Return [X, Y] of the center of cell containing provided text 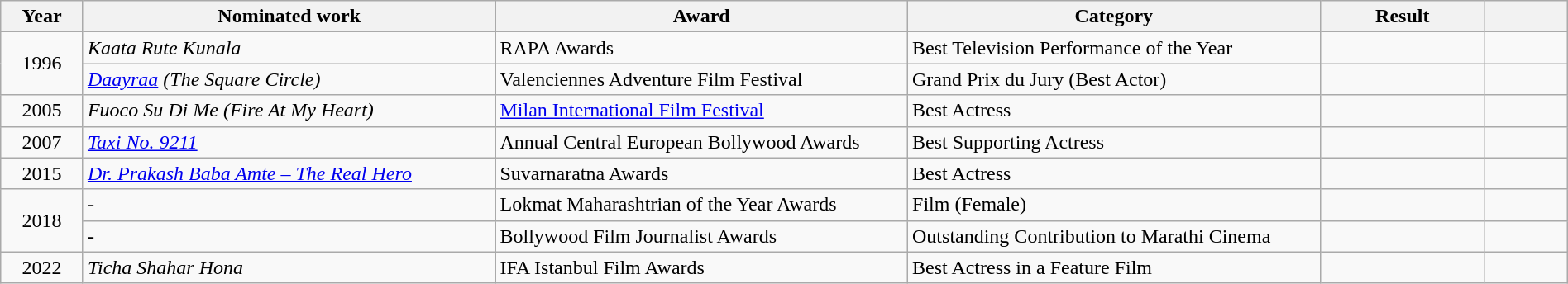
Best Television Performance of the Year [1115, 48]
2007 [42, 142]
Best Supporting Actress [1115, 142]
2015 [42, 173]
1996 [42, 64]
Milan International Film Festival [701, 111]
Suvarnaratna Awards [701, 173]
RAPA Awards [701, 48]
Daayraa (The Square Circle) [289, 79]
Lokmat Maharashtrian of the Year Awards [701, 205]
IFA Istanbul Film Awards [701, 267]
Outstanding Contribution to Marathi Cinema [1115, 236]
Bollywood Film Journalist Awards [701, 236]
Nominated work [289, 17]
2018 [42, 220]
Category [1115, 17]
Dr. Prakash Baba Amte – The Real Hero [289, 173]
Kaata Rute Kunala [289, 48]
Fuoco Su Di Me (Fire At My Heart) [289, 111]
Grand Prix du Jury (Best Actor) [1115, 79]
Result [1403, 17]
Annual Central European Bollywood Awards [701, 142]
Award [701, 17]
Film (Female) [1115, 205]
Valenciennes Adventure Film Festival [701, 79]
2022 [42, 267]
Year [42, 17]
Taxi No. 9211 [289, 142]
2005 [42, 111]
Ticha Shahar Hona [289, 267]
Best Actress in a Feature Film [1115, 267]
